Capture the cell that displays the provided text and extract its (x, y) central coordinate. 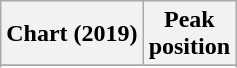
Peakposition (189, 34)
Chart (2019) (72, 34)
